From the cell containing the given text, extract its center point as [x, y] coordinate. 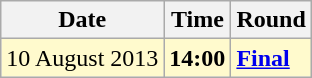
Date [82, 20]
Final [271, 58]
14:00 [198, 58]
Time [198, 20]
Round [271, 20]
10 August 2013 [82, 58]
